Extract the [x, y] coordinate from the center of the cell holding the provided text.  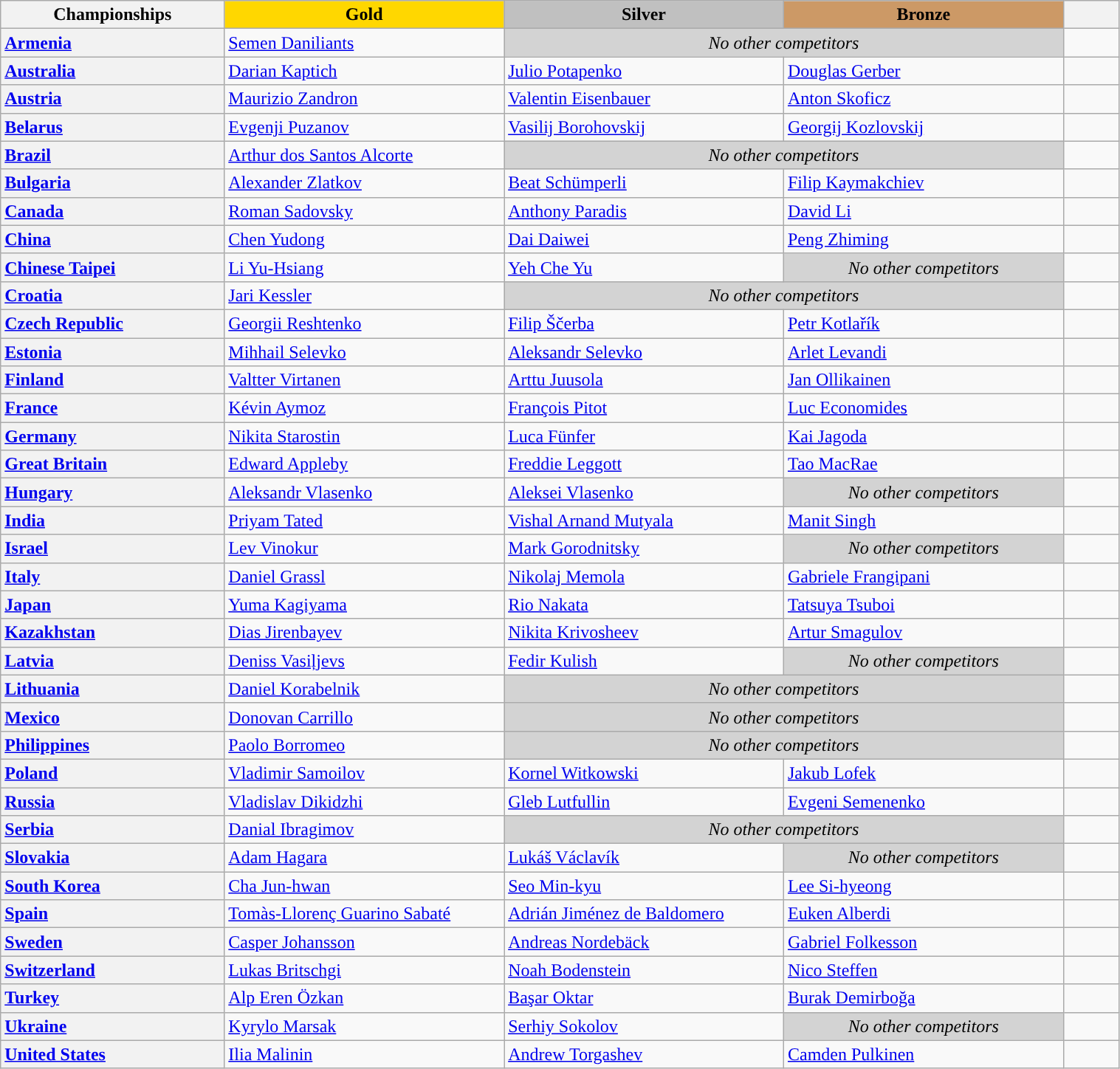
Rio Nakata [644, 605]
Roman Sadovsky [365, 211]
Mihhail Selevko [365, 352]
Daniel Grassl [365, 577]
Yuma Kagiyama [365, 605]
Julio Potapenko [644, 71]
United States [112, 1054]
Gold [365, 15]
Finland [112, 380]
Filip Ščerba [644, 323]
Jari Kessler [365, 295]
Adrián Jiménez de Baldomero [644, 914]
Brazil [112, 155]
Turkey [112, 998]
Vladimir Samoilov [365, 773]
Edward Appleby [365, 464]
Danial Ibragimov [365, 830]
Japan [112, 605]
India [112, 520]
Başar Oktar [644, 998]
Evgenji Puzanov [365, 127]
Camden Pulkinen [923, 1054]
Ukraine [112, 1026]
Championships [112, 15]
Arthur dos Santos Alcorte [365, 155]
Adam Hagara [365, 858]
Aleksandr Selevko [644, 352]
Dai Daiwei [644, 239]
Bulgaria [112, 183]
Philippines [112, 745]
Anthony Paradis [644, 211]
Chen Yudong [365, 239]
Donovan Carrillo [365, 717]
Li Yu-Hsiang [365, 267]
Jan Ollikainen [923, 380]
Croatia [112, 295]
Poland [112, 773]
Germany [112, 436]
Spain [112, 914]
Mark Gorodnitsky [644, 549]
Belarus [112, 127]
Bronze [923, 15]
Cha Jun-hwan [365, 886]
Italy [112, 577]
Israel [112, 549]
Priyam Tated [365, 520]
Serbia [112, 830]
Darian Kaptich [365, 71]
Daniel Korabelnik [365, 689]
Switzerland [112, 970]
Australia [112, 71]
Peng Zhiming [923, 239]
Lev Vinokur [365, 549]
Douglas Gerber [923, 71]
Arlet Levandi [923, 352]
Chinese Taipei [112, 267]
Tatsuya Tsuboi [923, 605]
Deniss Vasiļjevs [365, 661]
Great Britain [112, 464]
Freddie Leggott [644, 464]
Aleksandr Vlasenko [365, 492]
Estonia [112, 352]
Ilia Malinin [365, 1054]
Andrew Torgashev [644, 1054]
Valentin Eisenbauer [644, 99]
Georgij Kozlovskij [923, 127]
Arttu Juusola [644, 380]
Luca Fünfer [644, 436]
Nikita Krivosheev [644, 633]
Lukas Britschgi [365, 970]
Nikita Starostin [365, 436]
Serhiy Sokolov [644, 1026]
Seo Min-kyu [644, 886]
Filip Kaymakchiev [923, 183]
Kornel Witkowski [644, 773]
Latvia [112, 661]
Luc Economides [923, 408]
Lee Si-hyeong [923, 886]
Mexico [112, 717]
Artur Smagulov [923, 633]
Tao MacRae [923, 464]
François Pitot [644, 408]
Paolo Borromeo [365, 745]
Anton Skoficz [923, 99]
Jakub Lofek [923, 773]
Nikolaj Memola [644, 577]
Slovakia [112, 858]
Andreas Nordebäck [644, 942]
Austria [112, 99]
Kazakhstan [112, 633]
Tomàs-Llorenç Guarino Sabaté [365, 914]
Aleksei Vlasenko [644, 492]
Alp Eren Özkan [365, 998]
Alexander Zlatkov [365, 183]
Nico Steffen [923, 970]
Fedir Kulish [644, 661]
Euken Alberdi [923, 914]
Silver [644, 15]
Lukáš Václavík [644, 858]
Armenia [112, 43]
China [112, 239]
Lithuania [112, 689]
Petr Kotlařík [923, 323]
Vladislav Dikidzhi [365, 801]
David Li [923, 211]
Evgeni Semenenko [923, 801]
South Korea [112, 886]
France [112, 408]
Vasilij Borohovskij [644, 127]
Burak Demirboğa [923, 998]
Casper Johansson [365, 942]
Gabriele Frangipani [923, 577]
Dias Jirenbayev [365, 633]
Czech Republic [112, 323]
Yeh Che Yu [644, 267]
Vishal Arnand Mutyala [644, 520]
Sweden [112, 942]
Hungary [112, 492]
Manit Singh [923, 520]
Gabriel Folkesson [923, 942]
Kai Jagoda [923, 436]
Gleb Lutfullin [644, 801]
Russia [112, 801]
Beat Schümperli [644, 183]
Kyrylo Marsak [365, 1026]
Kévin Aymoz [365, 408]
Valtter Virtanen [365, 380]
Maurizio Zandron [365, 99]
Georgii Reshtenko [365, 323]
Semen Daniliants [365, 43]
Noah Bodenstein [644, 970]
Canada [112, 211]
